Pinpoint the cell where the given text exists, returning its (x, y) midpoint coordinate. 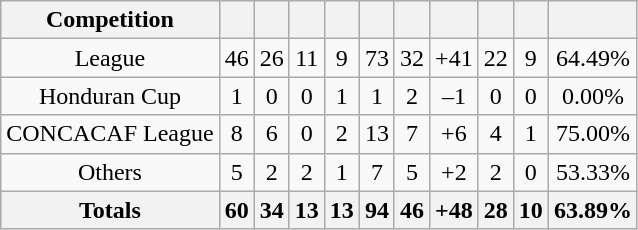
75.00% (592, 134)
11 (306, 58)
32 (412, 58)
26 (272, 58)
Totals (110, 210)
64.49% (592, 58)
+2 (454, 172)
4 (496, 134)
–1 (454, 96)
8 (236, 134)
0.00% (592, 96)
10 (530, 210)
Others (110, 172)
+6 (454, 134)
28 (496, 210)
22 (496, 58)
34 (272, 210)
63.89% (592, 210)
League (110, 58)
73 (376, 58)
+48 (454, 210)
94 (376, 210)
Competition (110, 20)
53.33% (592, 172)
6 (272, 134)
CONCACAF League (110, 134)
60 (236, 210)
+41 (454, 58)
Honduran Cup (110, 96)
